Return [X, Y] of the center of cell containing provided text 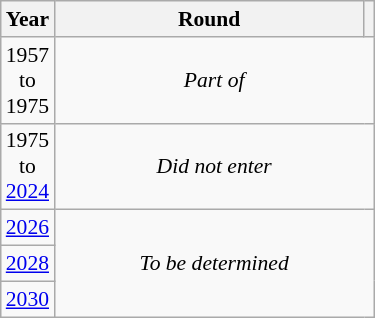
Round [209, 19]
Year [28, 19]
To be determined [214, 264]
2026 [28, 228]
Did not enter [214, 166]
1975to2024 [28, 166]
2030 [28, 299]
1957to1975 [28, 80]
2028 [28, 264]
Part of [214, 80]
